Determine the (X, Y) coordinate at the center of the cell enclosing the given text.  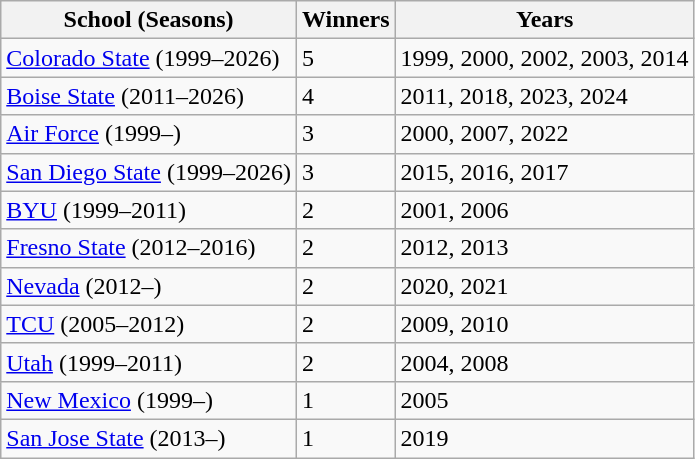
New Mexico (1999–) (149, 400)
2015, 2016, 2017 (544, 172)
2012, 2013 (544, 248)
2005 (544, 400)
5 (346, 58)
2020, 2021 (544, 286)
2019 (544, 438)
San Jose State (2013–) (149, 438)
Fresno State (2012–2016) (149, 248)
School (Seasons) (149, 20)
2001, 2006 (544, 210)
Winners (346, 20)
2004, 2008 (544, 362)
2009, 2010 (544, 324)
Years (544, 20)
1999, 2000, 2002, 2003, 2014 (544, 58)
Utah (1999–2011) (149, 362)
Colorado State (1999–2026) (149, 58)
2011, 2018, 2023, 2024 (544, 96)
Nevada (2012–) (149, 286)
BYU (1999–2011) (149, 210)
TCU (2005–2012) (149, 324)
4 (346, 96)
San Diego State (1999–2026) (149, 172)
Boise State (2011–2026) (149, 96)
2000, 2007, 2022 (544, 134)
Air Force (1999–) (149, 134)
